Locate the cell with the specified text and output its (x, y) center coordinate. 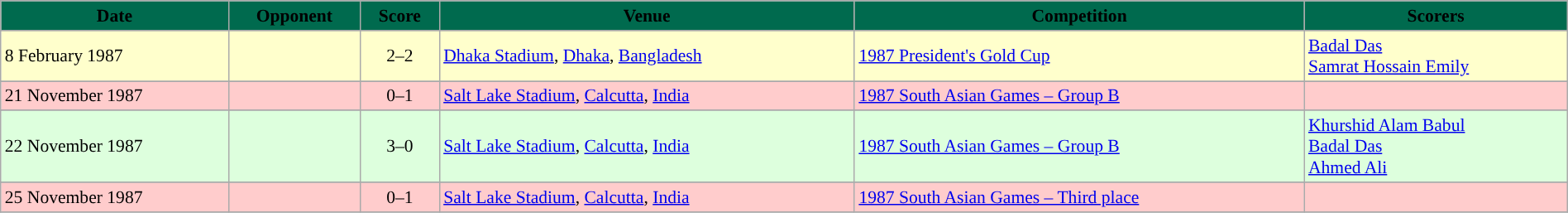
Badal Das Samrat Hossain Emily (1436, 56)
Khurshid Alam Babul Badal Das Ahmed Ali (1436, 148)
Dhaka Stadium, Dhaka, Bangladesh (647, 56)
Competition (1079, 16)
3–0 (400, 148)
Opponent (294, 16)
8 February 1987 (114, 56)
Venue (647, 16)
Date (114, 16)
25 November 1987 (114, 197)
Score (400, 16)
1987 South Asian Games – Third place (1079, 197)
2–2 (400, 56)
21 November 1987 (114, 96)
1987 President's Gold Cup (1079, 56)
22 November 1987 (114, 148)
Scorers (1436, 16)
